From the cell containing the given text, extract its center point as (x, y) coordinate. 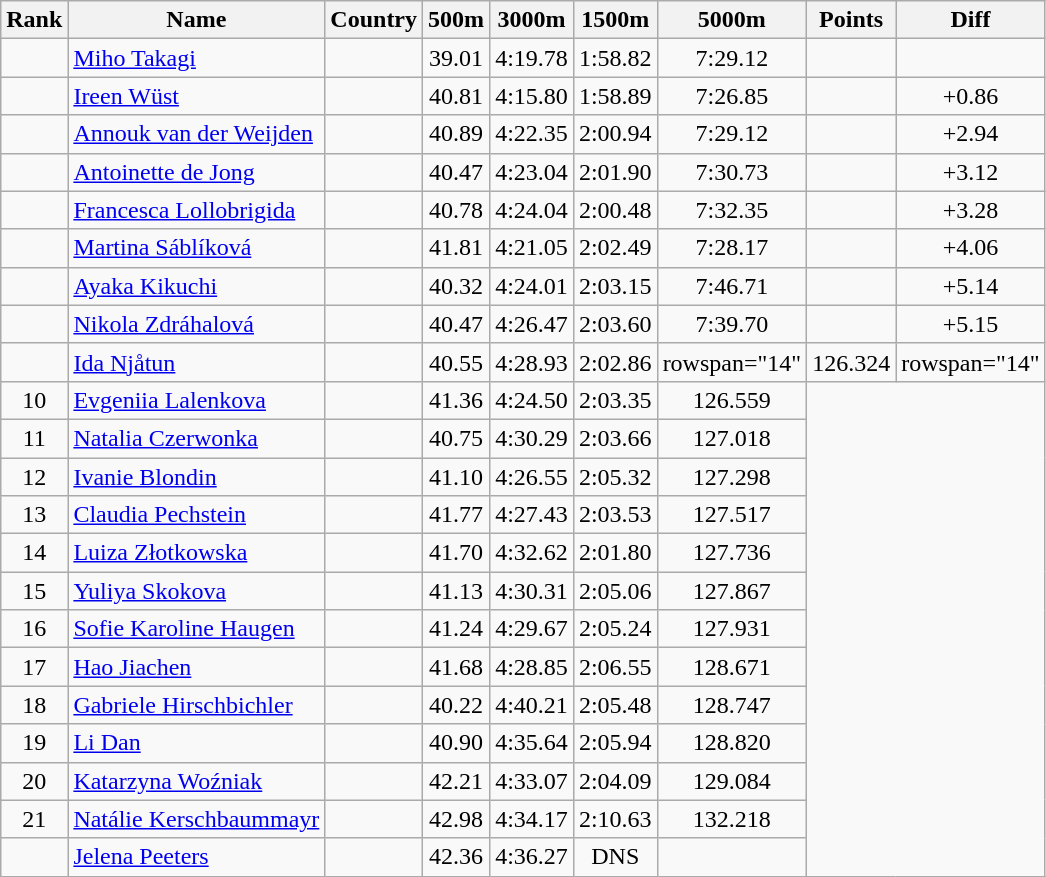
40.81 (456, 96)
Luiza Złotkowska (196, 553)
126.324 (852, 362)
18 (34, 705)
10 (34, 400)
4:19.78 (532, 58)
2:04.09 (615, 781)
Evgeniia Lalenkova (196, 400)
1:58.82 (615, 58)
7:46.71 (732, 286)
42.21 (456, 781)
4:27.43 (532, 515)
2:05.48 (615, 705)
Country (374, 20)
127.867 (732, 591)
7:28.17 (732, 248)
2:03.60 (615, 324)
41.77 (456, 515)
127.736 (732, 553)
2:05.32 (615, 477)
+3.28 (971, 210)
16 (34, 629)
3000m (532, 20)
Natálie Kerschbaummayr (196, 819)
+5.15 (971, 324)
Diff (971, 20)
132.218 (732, 819)
Martina Sáblíková (196, 248)
19 (34, 743)
4:24.50 (532, 400)
2:05.94 (615, 743)
14 (34, 553)
Name (196, 20)
4:35.64 (532, 743)
2:02.86 (615, 362)
5000m (732, 20)
Jelena Peeters (196, 857)
2:05.24 (615, 629)
4:28.85 (532, 667)
4:40.21 (532, 705)
500m (456, 20)
+5.14 (971, 286)
127.298 (732, 477)
1:58.89 (615, 96)
40.32 (456, 286)
Rank (34, 20)
4:23.04 (532, 172)
41.10 (456, 477)
41.24 (456, 629)
+3.12 (971, 172)
Katarzyna Woźniak (196, 781)
Ayaka Kikuchi (196, 286)
4:21.05 (532, 248)
2:01.80 (615, 553)
2:01.90 (615, 172)
41.68 (456, 667)
42.98 (456, 819)
40.89 (456, 134)
2:03.35 (615, 400)
4:33.07 (532, 781)
2:03.66 (615, 438)
17 (34, 667)
4:28.93 (532, 362)
20 (34, 781)
Ireen Wüst (196, 96)
Annouk van der Weijden (196, 134)
2:03.15 (615, 286)
42.36 (456, 857)
4:30.29 (532, 438)
2:02.49 (615, 248)
128.820 (732, 743)
4:15.80 (532, 96)
128.747 (732, 705)
Antoinette de Jong (196, 172)
15 (34, 591)
Miho Takagi (196, 58)
2:00.48 (615, 210)
41.81 (456, 248)
Points (852, 20)
1500m (615, 20)
41.13 (456, 591)
Natalia Czerwonka (196, 438)
7:30.73 (732, 172)
127.018 (732, 438)
7:26.85 (732, 96)
+4.06 (971, 248)
129.084 (732, 781)
4:30.31 (532, 591)
41.70 (456, 553)
7:32.35 (732, 210)
11 (34, 438)
Li Dan (196, 743)
39.01 (456, 58)
Gabriele Hirschbichler (196, 705)
+2.94 (971, 134)
12 (34, 477)
2:00.94 (615, 134)
2:03.53 (615, 515)
Yuliya Skokova (196, 591)
7:39.70 (732, 324)
Hao Jiachen (196, 667)
Nikola Zdráhalová (196, 324)
Ivanie Blondin (196, 477)
4:34.17 (532, 819)
DNS (615, 857)
4:24.01 (532, 286)
4:36.27 (532, 857)
40.78 (456, 210)
Claudia Pechstein (196, 515)
Ida Njåtun (196, 362)
Francesca Lollobrigida (196, 210)
4:26.55 (532, 477)
127.517 (732, 515)
4:29.67 (532, 629)
128.671 (732, 667)
4:26.47 (532, 324)
41.36 (456, 400)
127.931 (732, 629)
4:22.35 (532, 134)
2:10.63 (615, 819)
13 (34, 515)
2:05.06 (615, 591)
40.55 (456, 362)
126.559 (732, 400)
21 (34, 819)
40.75 (456, 438)
+0.86 (971, 96)
4:32.62 (532, 553)
4:24.04 (532, 210)
40.90 (456, 743)
2:06.55 (615, 667)
Sofie Karoline Haugen (196, 629)
40.22 (456, 705)
